Provide the [x, y] coordinate of the cell's center where the given text is located.  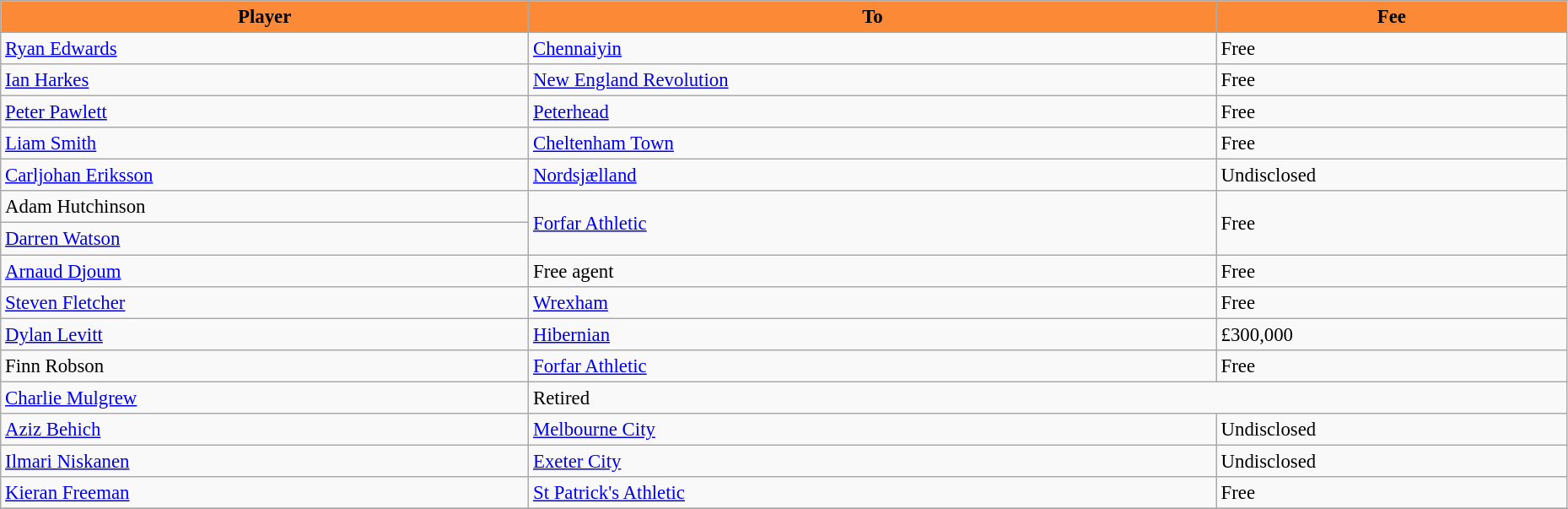
Arnaud Djoum [265, 271]
Hibernian [873, 334]
Free agent [873, 271]
Nordsjælland [873, 176]
Carljohan Eriksson [265, 176]
Kieran Freeman [265, 493]
Steven Fletcher [265, 302]
New England Revolution [873, 80]
Dylan Levitt [265, 334]
Melbourne City [873, 430]
Wrexham [873, 302]
Ryan Edwards [265, 49]
Aziz Behich [265, 430]
Retired [1048, 398]
Peter Pawlett [265, 112]
Fee [1392, 17]
Darren Watson [265, 239]
Cheltenham Town [873, 143]
Player [265, 17]
Liam Smith [265, 143]
Ian Harkes [265, 80]
Adam Hutchinson [265, 207]
To [873, 17]
St Patrick's Athletic [873, 493]
Charlie Mulgrew [265, 398]
£300,000 [1392, 334]
Finn Robson [265, 366]
Peterhead [873, 112]
Chennaiyin [873, 49]
Ilmari Niskanen [265, 461]
Exeter City [873, 461]
